Identify which cell holds the provided text, then report its [x, y] central coordinate. 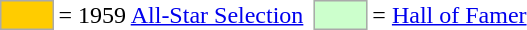
= 1959 All-Star Selection [181, 15]
